Search for the cell housing the specified text and yield its (x, y) center coordinate. 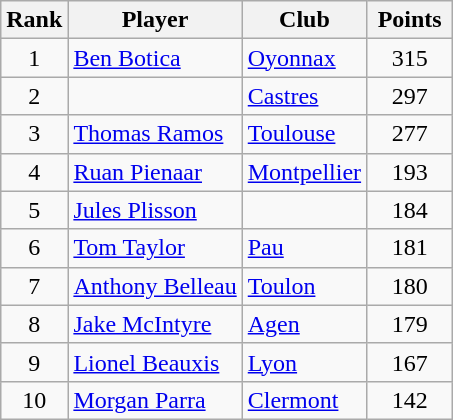
Clermont (304, 400)
7 (34, 286)
Jake McIntyre (155, 324)
Toulon (304, 286)
1 (34, 58)
297 (410, 96)
Castres (304, 96)
277 (410, 134)
184 (410, 210)
Toulouse (304, 134)
Thomas Ramos (155, 134)
8 (34, 324)
Tom Taylor (155, 248)
2 (34, 96)
Points (410, 20)
Anthony Belleau (155, 286)
Lionel Beauxis (155, 362)
Agen (304, 324)
Ruan Pienaar (155, 172)
Montpellier (304, 172)
Morgan Parra (155, 400)
179 (410, 324)
9 (34, 362)
180 (410, 286)
Rank (34, 20)
181 (410, 248)
Club (304, 20)
315 (410, 58)
Lyon (304, 362)
193 (410, 172)
142 (410, 400)
5 (34, 210)
3 (34, 134)
Oyonnax (304, 58)
Pau (304, 248)
Ben Botica (155, 58)
6 (34, 248)
Jules Plisson (155, 210)
Player (155, 20)
10 (34, 400)
4 (34, 172)
167 (410, 362)
